Identify which cell holds the provided text, then report its (X, Y) central coordinate. 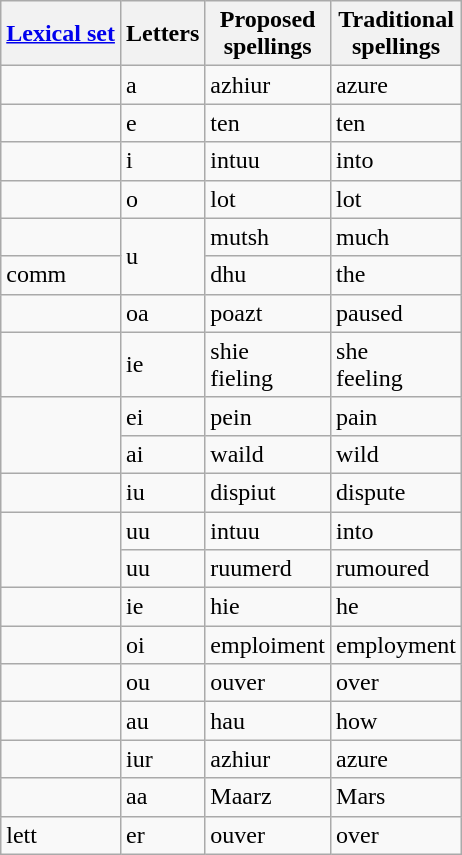
hau (268, 721)
oi (162, 645)
dhu (268, 275)
aa (162, 797)
ou (162, 683)
u (162, 256)
lett (61, 835)
dispute (396, 492)
dispiut (268, 492)
pein (268, 416)
employment (396, 645)
au (162, 721)
paused (396, 313)
er (162, 835)
much (396, 237)
iu (162, 492)
the (396, 275)
ei (162, 416)
Traditionalspellings (396, 34)
shefeeling (396, 364)
emploiment (268, 645)
rumoured (396, 569)
Maarz (268, 797)
poazt (268, 313)
Lexical set (61, 34)
e (162, 123)
shiefieling (268, 364)
oa (162, 313)
ai (162, 454)
i (162, 161)
a (162, 85)
iur (162, 759)
comm (61, 275)
o (162, 199)
pain (396, 416)
Mars (396, 797)
how (396, 721)
Proposedspellings (268, 34)
wild (396, 454)
he (396, 607)
hie (268, 607)
mutsh (268, 237)
ruumerd (268, 569)
Letters (162, 34)
waild (268, 454)
